Capture the cell that displays the provided text and extract its [X, Y] central coordinate. 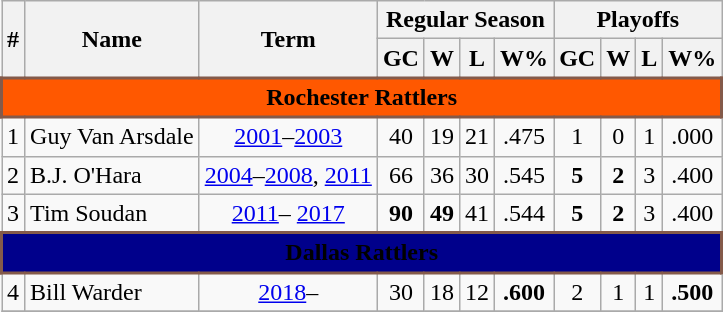
90 [400, 214]
2018– [288, 292]
2001–2003 [288, 136]
.000 [692, 136]
Name [112, 40]
40 [400, 136]
Bill Warder [112, 292]
12 [476, 292]
# [14, 40]
.475 [524, 136]
B.J. O'Hara [112, 175]
2004–2008, 2011 [288, 175]
36 [442, 175]
.545 [524, 175]
18 [442, 292]
0 [618, 136]
Rochester Rattlers [362, 98]
Guy Van Arsdale [112, 136]
.544 [524, 214]
66 [400, 175]
.500 [692, 292]
Tim Soudan [112, 214]
49 [442, 214]
Dallas Rattlers [362, 253]
19 [442, 136]
2011– 2017 [288, 214]
Playoffs [638, 20]
Term [288, 40]
4 [14, 292]
Regular Season [465, 20]
.600 [524, 292]
41 [476, 214]
21 [476, 136]
